Determine the [X, Y] coordinate at the center of the cell enclosing the given text.  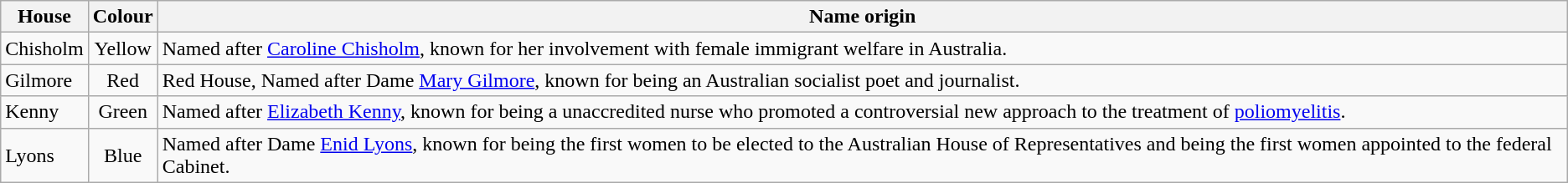
Blue [122, 155]
Kenny [44, 112]
Yellow [122, 48]
Lyons [44, 155]
Name origin [863, 17]
Colour [122, 17]
Red [122, 80]
Green [122, 112]
Named after Elizabeth Kenny, known for being a unaccredited nurse who promoted a controversial new approach to the treatment of poliomyelitis. [863, 112]
House [44, 17]
Red House, Named after Dame Mary Gilmore, known for being an Australian socialist poet and journalist. [863, 80]
Gilmore [44, 80]
Named after Caroline Chisholm, known for her involvement with female immigrant welfare in Australia. [863, 48]
Chisholm [44, 48]
